Find where the given text appears and provide that cell's center as (X, Y) coordinate. 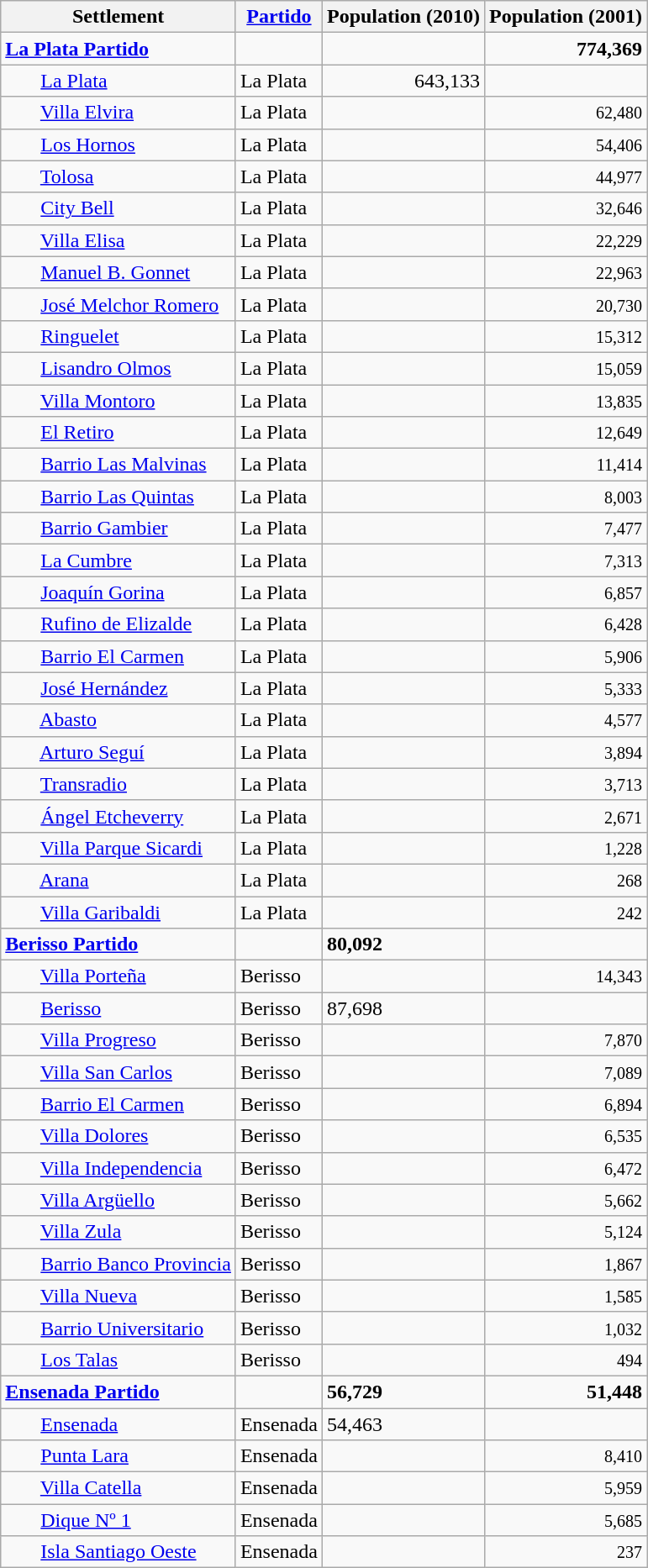
Barrio Las Quintas (119, 497)
Population (2001) (566, 17)
La Cumbre (119, 560)
62,480 (566, 113)
6,535 (566, 1136)
54,463 (403, 1424)
7,313 (566, 560)
54,406 (566, 145)
2,671 (566, 816)
20,730 (566, 304)
Villa Independencia (119, 1168)
4,577 (566, 720)
8,410 (566, 1456)
Villa Montoro (119, 401)
Villa Elisa (119, 240)
Ángel Etcheverry (119, 816)
El Retiro (119, 433)
Villa Argüello (119, 1200)
Villa Garibaldi (119, 912)
3,713 (566, 784)
La Plata Partido (119, 49)
7,870 (566, 1040)
Villa Progreso (119, 1040)
1,228 (566, 848)
7,089 (566, 1072)
494 (566, 1360)
8,003 (566, 497)
Berisso Partido (119, 944)
Dique Nº 1 (119, 1520)
5,662 (566, 1200)
6,472 (566, 1168)
5,906 (566, 656)
Villa Zula (119, 1232)
Barrio Las Malvinas (119, 465)
Villa Elvira (119, 113)
Joaquín Gorina (119, 592)
22,963 (566, 272)
87,698 (403, 1008)
Rufino de Elizalde (119, 624)
Ensenada Partido (119, 1392)
Barrio Gambier (119, 529)
268 (566, 880)
Villa Dolores (119, 1136)
11,414 (566, 465)
5,333 (566, 688)
Population (2010) (403, 17)
774,369 (566, 49)
Los Talas (119, 1360)
Villa San Carlos (119, 1072)
1,032 (566, 1328)
José Melchor Romero (119, 304)
15,312 (566, 336)
Partido (279, 17)
City Bell (119, 208)
3,894 (566, 752)
1,867 (566, 1264)
242 (566, 912)
Settlement (119, 17)
Manuel B. Gonnet (119, 272)
Villa Nueva (119, 1296)
643,133 (403, 81)
Tolosa (119, 176)
José Hernández (119, 688)
Isla Santiago Oeste (119, 1552)
Villa Catella (119, 1488)
5,959 (566, 1488)
Villa Parque Sicardi (119, 848)
Barrio Banco Provincia (119, 1264)
5,685 (566, 1520)
6,428 (566, 624)
56,729 (403, 1392)
Villa Porteña (119, 976)
Abasto (119, 720)
Barrio Universitario (119, 1328)
22,229 (566, 240)
Ringuelet (119, 336)
1,585 (566, 1296)
51,448 (566, 1392)
5,124 (566, 1232)
Transradio (119, 784)
Punta Lara (119, 1456)
13,835 (566, 401)
6,857 (566, 592)
80,092 (403, 944)
Los Hornos (119, 145)
237 (566, 1552)
44,977 (566, 176)
Lisandro Olmos (119, 368)
Arturo Seguí (119, 752)
6,894 (566, 1104)
12,649 (566, 433)
32,646 (566, 208)
Arana (119, 880)
14,343 (566, 976)
7,477 (566, 529)
15,059 (566, 368)
